Return [X, Y] of the center of cell containing provided text 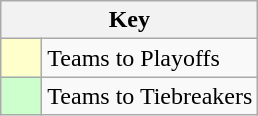
Teams to Playoffs [150, 58]
Key [130, 20]
Teams to Tiebreakers [150, 96]
